For the text-containing cell, return its midpoint in [X, Y] coordinate format. 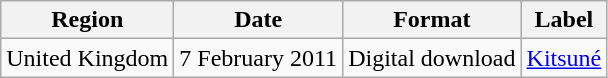
Label [564, 20]
Region [88, 20]
Format [432, 20]
Date [258, 20]
United Kingdom [88, 58]
Kitsuné [564, 58]
Digital download [432, 58]
7 February 2011 [258, 58]
